Determine the (x, y) coordinate at the center of the cell enclosing the given text.  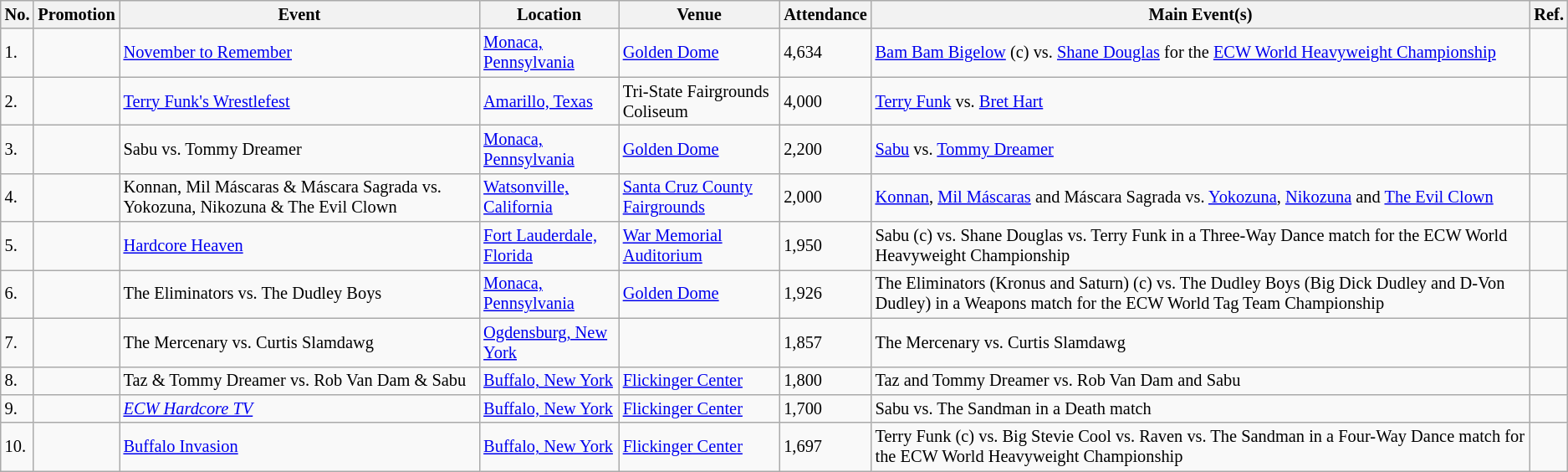
1,857 (825, 342)
4. (18, 198)
The Eliminators vs. The Dudley Boys (299, 294)
2,000 (825, 198)
November to Remember (299, 53)
Sabu vs. The Sandman in a Death match (1201, 408)
Taz & Tommy Dreamer vs. Rob Van Dam & Sabu (299, 381)
Terry Funk (c) vs. Big Stevie Cool vs. Raven vs. The Sandman in a Four-Way Dance match for the ECW World Heavyweight Championship (1201, 447)
9. (18, 408)
Attendance (825, 14)
Promotion (76, 14)
Fort Lauderdale, Florida (549, 246)
Sabu (c) vs. Shane Douglas vs. Terry Funk in a Three-Way Dance match for the ECW World Heavyweight Championship (1201, 246)
4,000 (825, 101)
Main Event(s) (1201, 14)
10. (18, 447)
1,950 (825, 246)
Event (299, 14)
Ogdensburg, New York (549, 342)
3. (18, 149)
Watsonville, California (549, 198)
Buffalo Invasion (299, 447)
Terry Funk vs. Bret Hart (1201, 101)
No. (18, 14)
1,700 (825, 408)
Taz and Tommy Dreamer vs. Rob Van Dam and Sabu (1201, 381)
6. (18, 294)
War Memorial Auditorium (699, 246)
4,634 (825, 53)
Tri-State Fairgrounds Coliseum (699, 101)
Konnan, Mil Máscaras and Máscara Sagrada vs. Yokozuna, Nikozuna and The Evil Clown (1201, 198)
1,697 (825, 447)
Santa Cruz County Fairgrounds (699, 198)
Hardcore Heaven (299, 246)
2,200 (825, 149)
Amarillo, Texas (549, 101)
Bam Bam Bigelow (c) vs. Shane Douglas for the ECW World Heavyweight Championship (1201, 53)
5. (18, 246)
Konnan, Mil Máscaras & Máscara Sagrada vs. Yokozuna, Nikozuna & The Evil Clown (299, 198)
Terry Funk's Wrestlefest (299, 101)
Location (549, 14)
1,800 (825, 381)
ECW Hardcore TV (299, 408)
1,926 (825, 294)
8. (18, 381)
2. (18, 101)
Venue (699, 14)
7. (18, 342)
Ref. (1549, 14)
1. (18, 53)
